From the cell containing the given text, extract its center point as [X, Y] coordinate. 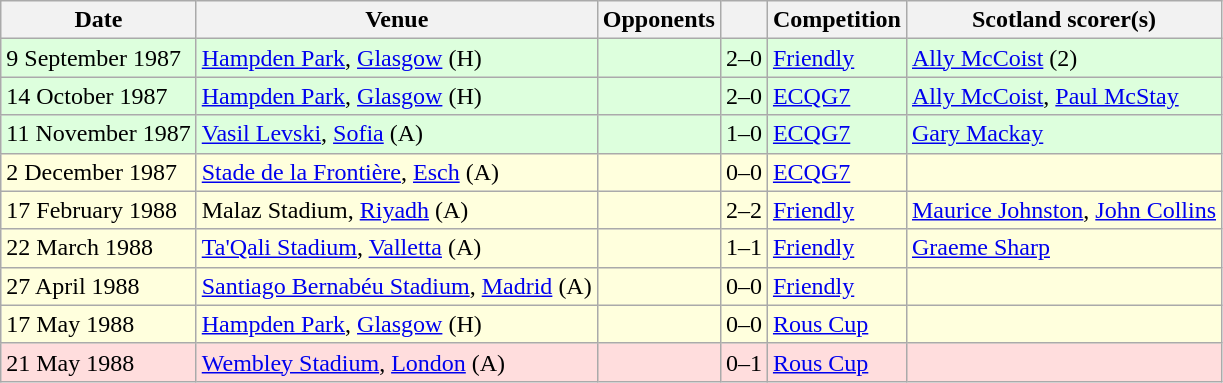
21 May 1988 [98, 362]
1–1 [744, 248]
9 September 1987 [98, 58]
Gary Mackay [1064, 134]
Wembley Stadium, London (A) [396, 362]
Ta'Qali Stadium, Valletta (A) [396, 248]
Stade de la Frontière, Esch (A) [396, 172]
0–1 [744, 362]
22 March 1988 [98, 248]
11 November 1987 [98, 134]
2 December 1987 [98, 172]
Vasil Levski, Sofia (A) [396, 134]
27 April 1988 [98, 286]
Scotland scorer(s) [1064, 20]
Date [98, 20]
Malaz Stadium, Riyadh (A) [396, 210]
Maurice Johnston, John Collins [1064, 210]
Ally McCoist (2) [1064, 58]
Graeme Sharp [1064, 248]
2–2 [744, 210]
Ally McCoist, Paul McStay [1064, 96]
Santiago Bernabéu Stadium, Madrid (A) [396, 286]
Opponents [658, 20]
14 October 1987 [98, 96]
Venue [396, 20]
Competition [836, 20]
17 February 1988 [98, 210]
1–0 [744, 134]
17 May 1988 [98, 324]
